Scan for the cell matching the given text and deliver its (X, Y) coordinate at center. 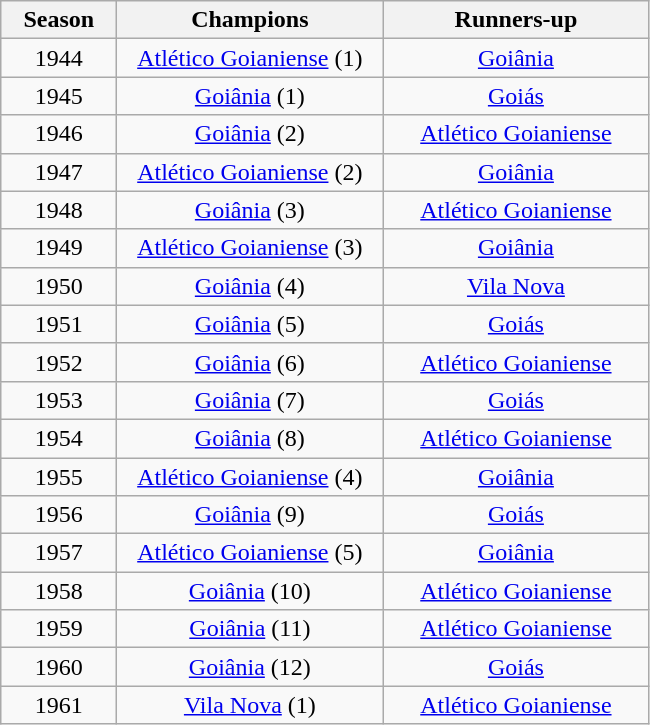
1951 (59, 324)
1953 (59, 400)
1955 (59, 477)
1957 (59, 553)
1961 (59, 705)
Goiânia (4) (250, 286)
Atlético Goianiense (2) (250, 172)
Goiânia (9) (250, 515)
1949 (59, 248)
Season (59, 20)
1944 (59, 58)
Vila Nova (1) (250, 705)
Atlético Goianiense (5) (250, 553)
Goiânia (5) (250, 324)
1958 (59, 591)
Goiânia (1) (250, 96)
1946 (59, 134)
Goiânia (10) (250, 591)
Vila Nova (516, 286)
Atlético Goianiense (1) (250, 58)
Goiânia (6) (250, 362)
1952 (59, 362)
Goiânia (8) (250, 438)
Atlético Goianiense (4) (250, 477)
1945 (59, 96)
Champions (250, 20)
1960 (59, 667)
1947 (59, 172)
1948 (59, 210)
Atlético Goianiense (3) (250, 248)
Goiânia (12) (250, 667)
1956 (59, 515)
Goiânia (7) (250, 400)
1954 (59, 438)
Runners-up (516, 20)
1950 (59, 286)
1959 (59, 629)
Goiânia (2) (250, 134)
Goiânia (3) (250, 210)
Goiânia (11) (250, 629)
